Capture the cell that displays the provided text and extract its [x, y] central coordinate. 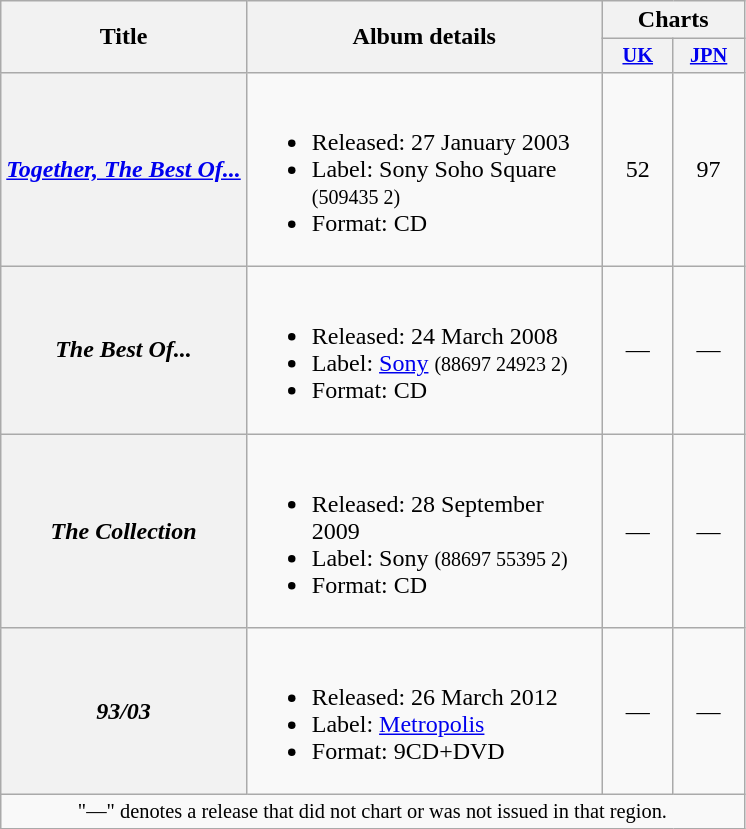
"—" denotes a release that did not chart or was not issued in that region. [372, 812]
Charts [673, 20]
Title [124, 37]
Released: 28 September 2009Label: Sony (88697 55395 2)Format: CD [424, 531]
52 [638, 169]
JPN [708, 56]
Released: 27 January 2003Label: Sony Soho Square (509435 2)Format: CD [424, 169]
97 [708, 169]
93/03 [124, 712]
The Best Of... [124, 350]
UK [638, 56]
Released: 26 March 2012Label: MetropolisFormat: 9CD+DVD [424, 712]
Released: 24 March 2008Label: Sony (88697 24923 2)Format: CD [424, 350]
Together, The Best Of... [124, 169]
Album details [424, 37]
The Collection [124, 531]
